Find where the given text appears and provide that cell's center as (x, y) coordinate. 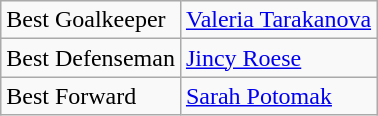
Valeria Tarakanova (278, 20)
Best Goalkeeper (91, 20)
Sarah Potomak (278, 96)
Best Defenseman (91, 58)
Jincy Roese (278, 58)
Best Forward (91, 96)
